Return the [x, y] coordinate for the center point of the cell that contains the specified text.  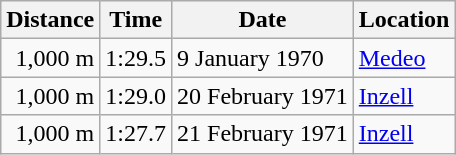
Location [404, 20]
Date [263, 20]
Medeo [404, 58]
21 February 1971 [263, 134]
Time [136, 20]
1:29.5 [136, 58]
20 February 1971 [263, 96]
1:27.7 [136, 134]
9 January 1970 [263, 58]
Distance [50, 20]
1:29.0 [136, 96]
